Return [x, y] of the center of cell containing provided text 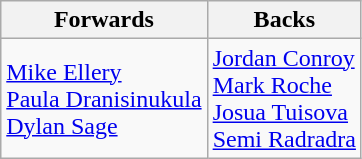
Mike Ellery Paula Dranisinukula Dylan Sage [104, 98]
Backs [284, 20]
Jordan Conroy Mark Roche Josua Tuisova Semi Radradra [284, 98]
Forwards [104, 20]
